Extract the [x, y] coordinate from the center of the cell holding the provided text.  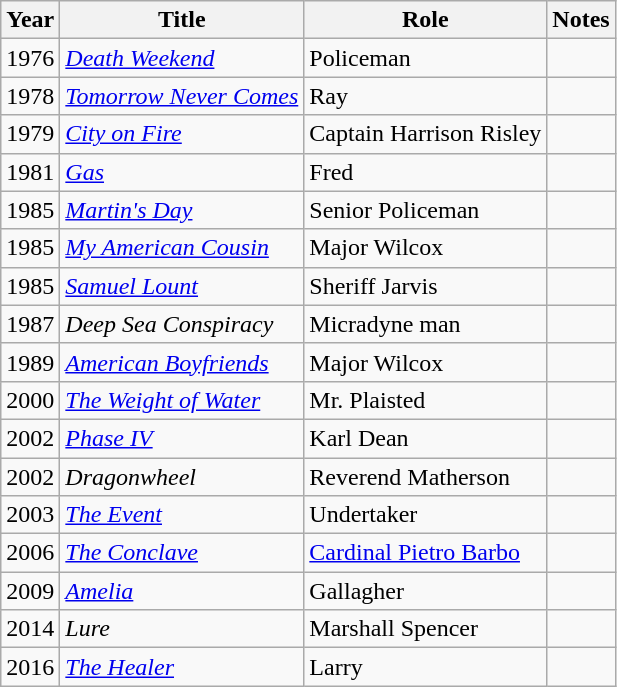
Micradyne man [426, 324]
2016 [30, 667]
The Healer [182, 667]
2003 [30, 515]
Phase IV [182, 438]
Dragonwheel [182, 477]
The Event [182, 515]
Captain Harrison Risley [426, 134]
Death Weekend [182, 58]
Gallagher [426, 591]
The Weight of Water [182, 400]
Fred [426, 172]
2006 [30, 553]
1979 [30, 134]
Marshall Spencer [426, 629]
Ray [426, 96]
2014 [30, 629]
Notes [581, 20]
Karl Dean [426, 438]
Larry [426, 667]
1976 [30, 58]
2000 [30, 400]
Mr. Plaisted [426, 400]
Title [182, 20]
2009 [30, 591]
Reverend Matherson [426, 477]
Policeman [426, 58]
1989 [30, 362]
Martin's Day [182, 210]
1981 [30, 172]
1978 [30, 96]
Tomorrow Never Comes [182, 96]
Lure [182, 629]
Role [426, 20]
Samuel Lount [182, 286]
Cardinal Pietro Barbo [426, 553]
City on Fire [182, 134]
American Boyfriends [182, 362]
Senior Policeman [426, 210]
Deep Sea Conspiracy [182, 324]
Gas [182, 172]
My American Cousin [182, 248]
1987 [30, 324]
Amelia [182, 591]
The Conclave [182, 553]
Sheriff Jarvis [426, 286]
Year [30, 20]
Undertaker [426, 515]
